Scan for the cell matching the given text and deliver its (x, y) coordinate at center. 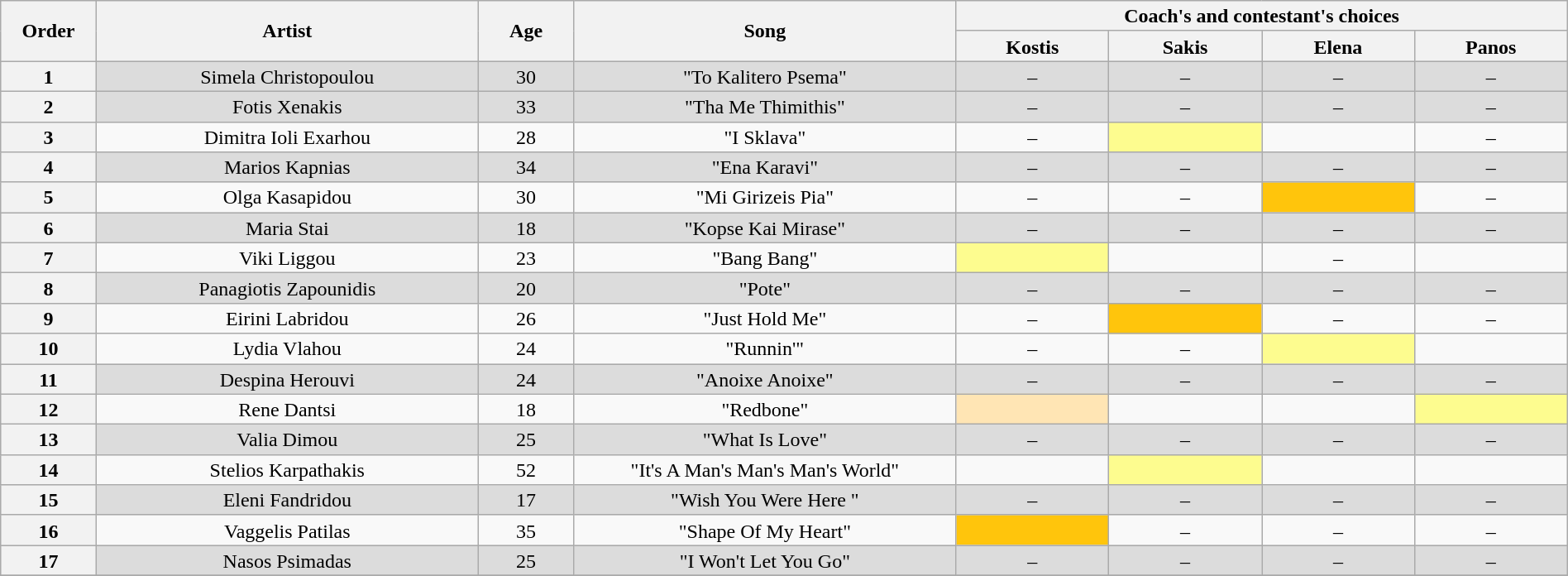
Despina Herouvi (287, 379)
16 (49, 530)
Lydia Vlahou (287, 349)
4 (49, 167)
35 (526, 530)
"Pote" (765, 288)
8 (49, 288)
Sakis (1186, 46)
Simela Christopoulou (287, 76)
Kostis (1032, 46)
Maria Stai (287, 228)
Eleni Fandridou (287, 500)
Artist (287, 31)
23 (526, 258)
"Shape Of My Heart" (765, 530)
"I Sklava" (765, 137)
12 (49, 409)
Olga Kasapidou (287, 197)
13 (49, 440)
Viki Liggou (287, 258)
Nasos Psimadas (287, 561)
20 (526, 288)
5 (49, 197)
"Ena Karavi" (765, 167)
2 (49, 106)
Order (49, 31)
Panagiotis Zapounidis (287, 288)
"Wish You Were Here " (765, 500)
Fotis Xenakis (287, 106)
"Kopse Kai Mirase" (765, 228)
28 (526, 137)
"It's A Man's Man's Man's World" (765, 470)
Dimitra Ioli Exarhou (287, 137)
Coach's and contestant's choices (1262, 17)
Song (765, 31)
Marios Kapnias (287, 167)
7 (49, 258)
"Just Hold Me" (765, 318)
Vaggelis Patilas (287, 530)
Elena (1338, 46)
"Runnin'" (765, 349)
Rene Dantsi (287, 409)
33 (526, 106)
11 (49, 379)
52 (526, 470)
"Redbone" (765, 409)
15 (49, 500)
14 (49, 470)
Eirini Labridou (287, 318)
"What Is Love" (765, 440)
3 (49, 137)
Age (526, 31)
"Anoixe Anoixe" (765, 379)
10 (49, 349)
"To Kalitero Psema" (765, 76)
34 (526, 167)
"Mi Girizeis Pia" (765, 197)
9 (49, 318)
Stelios Karpathakis (287, 470)
26 (526, 318)
Panos (1490, 46)
Valia Dimou (287, 440)
"I Won't Let You Go" (765, 561)
6 (49, 228)
"Bang Bang" (765, 258)
"Tha Me Thimithis" (765, 106)
1 (49, 76)
